For the text-containing cell, return its midpoint in [X, Y] coordinate format. 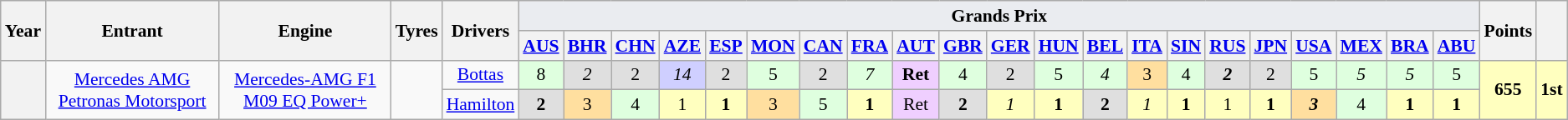
GER [1010, 46]
CHN [636, 46]
Drivers [481, 30]
1st [1552, 90]
MEX [1361, 46]
MON [773, 46]
ITA [1147, 46]
GBR [963, 46]
Hamilton [481, 105]
BEL [1106, 46]
Engine [305, 30]
655 [1508, 90]
BHR [587, 46]
AUS [540, 46]
USA [1313, 46]
Tyres [416, 30]
HUN [1059, 46]
Bottas [481, 75]
ABU [1457, 46]
CAN [823, 46]
RUS [1228, 46]
7 [870, 75]
AZE [682, 46]
Entrant [132, 30]
Mercedes-AMG F1 M09 EQ Power+ [305, 90]
14 [682, 75]
Year [23, 30]
SIN [1186, 46]
JPN [1270, 46]
ESP [726, 46]
AUT [916, 46]
FRA [870, 46]
Grands Prix [999, 16]
Mercedes AMG Petronas Motorsport [132, 90]
BRA [1410, 46]
Points [1508, 30]
8 [540, 75]
